Scan for the cell matching the given text and deliver its (X, Y) coordinate at center. 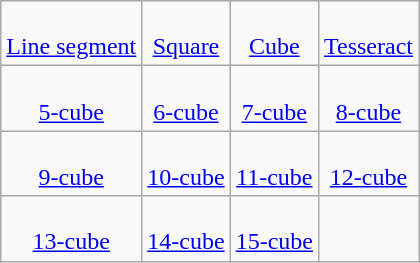
12-cube (368, 164)
Cube (274, 34)
Tesseract (368, 34)
11-cube (274, 164)
9-cube (72, 164)
Line segment (72, 34)
15-cube (274, 228)
13-cube (72, 228)
Square (186, 34)
8-cube (368, 98)
10-cube (186, 164)
5-cube (72, 98)
14-cube (186, 228)
6-cube (186, 98)
7-cube (274, 98)
